Return [x, y] of the center of cell containing provided text 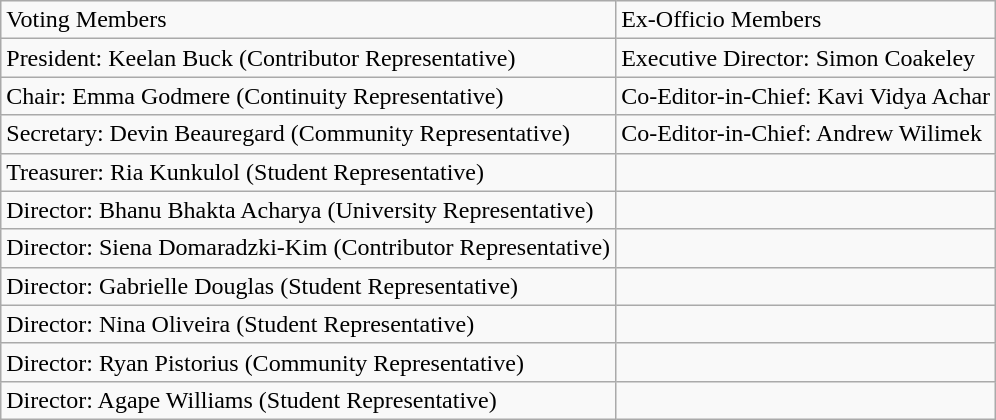
Voting Members [308, 20]
Chair: Emma Godmere (Continuity Representative) [308, 96]
Director: Siena Domaradzki-Kim (Contributor Representative) [308, 248]
Director: Agape Williams (Student Representative) [308, 400]
Co-Editor-in-Chief: Andrew Wilimek [806, 134]
Executive Director: Simon Coakeley [806, 58]
Director: Nina Oliveira (Student Representative) [308, 324]
Director: Ryan Pistorius (Community Representative) [308, 362]
Secretary: Devin Beauregard (Community Representative) [308, 134]
Director: Bhanu Bhakta Acharya (University Representative) [308, 210]
President: Keelan Buck (Contributor Representative) [308, 58]
Director: Gabrielle Douglas (Student Representative) [308, 286]
Treasurer: Ria Kunkulol (Student Representative) [308, 172]
Ex-Officio Members [806, 20]
Co-Editor-in-Chief: Kavi Vidya Achar [806, 96]
